Capture the cell that displays the provided text and extract its [x, y] central coordinate. 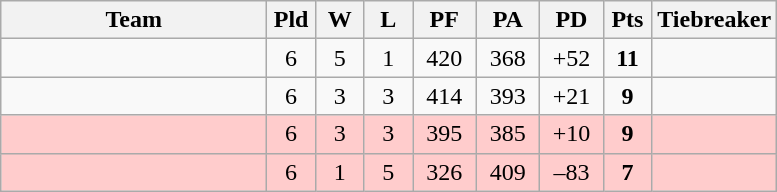
–83 [572, 172]
Pts [628, 20]
+10 [572, 134]
414 [444, 96]
409 [508, 172]
368 [508, 58]
393 [508, 96]
PD [572, 20]
L [388, 20]
Pld [292, 20]
Team [134, 20]
385 [508, 134]
326 [444, 172]
+52 [572, 58]
11 [628, 58]
PA [508, 20]
395 [444, 134]
7 [628, 172]
+21 [572, 96]
W [340, 20]
Tiebreaker [714, 20]
PF [444, 20]
420 [444, 58]
